Detect which cell encompasses the target text, then output its (X, Y) center coordinate. 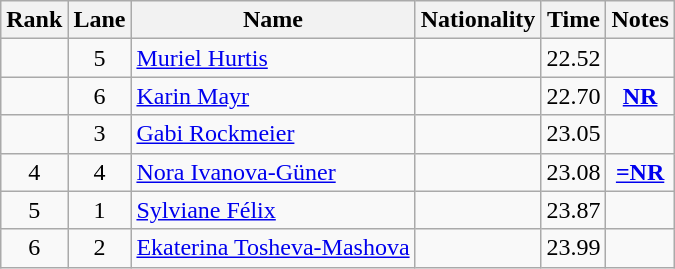
NR (640, 96)
Muriel Hurtis (273, 58)
22.70 (574, 96)
Sylviane Félix (273, 210)
Karin Mayr (273, 96)
23.87 (574, 210)
Lane (100, 20)
Name (273, 20)
Gabi Rockmeier (273, 134)
22.52 (574, 58)
Time (574, 20)
3 (100, 134)
Nationality (478, 20)
23.05 (574, 134)
23.99 (574, 248)
Rank (34, 20)
Nora Ivanova-Güner (273, 172)
=NR (640, 172)
23.08 (574, 172)
Ekaterina Tosheva-Mashova (273, 248)
2 (100, 248)
Notes (640, 20)
1 (100, 210)
